Locate the cell with the specified text and output its [x, y] center coordinate. 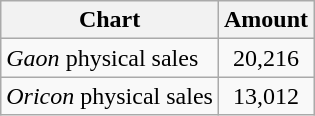
Chart [110, 20]
Gaon physical sales [110, 58]
13,012 [266, 96]
Oricon physical sales [110, 96]
Amount [266, 20]
20,216 [266, 58]
